From the cell containing the given text, extract its center point as [x, y] coordinate. 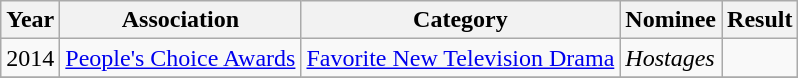
Hostages [671, 58]
Category [460, 20]
Result [760, 20]
Nominee [671, 20]
Favorite New Television Drama [460, 58]
Year [30, 20]
2014 [30, 58]
People's Choice Awards [180, 58]
Association [180, 20]
